From the cell containing the given text, extract its center point as [x, y] coordinate. 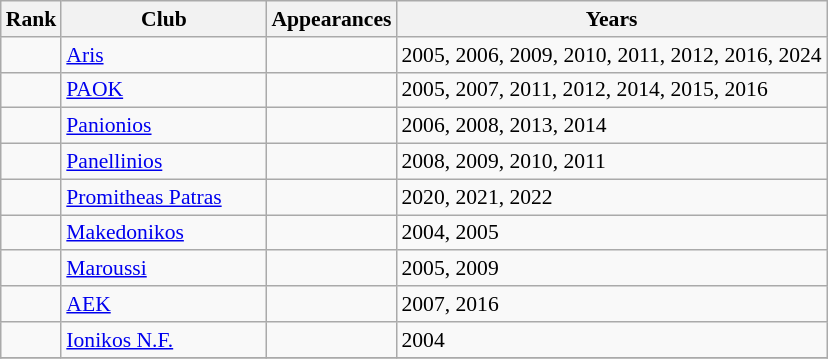
2020, 2021, 2022 [611, 197]
Panellinios [164, 162]
Makedonikos [164, 233]
Years [611, 19]
Rank [32, 19]
Aris [164, 55]
2004, 2005 [611, 233]
AEK [164, 304]
PAOK [164, 90]
2005, 2006, 2009, 2010, 2011, 2012, 2016, 2024 [611, 55]
2005, 2007, 2011, 2012, 2014, 2015, 2016 [611, 90]
2008, 2009, 2010, 2011 [611, 162]
2007, 2016 [611, 304]
Club [164, 19]
2006, 2008, 2013, 2014 [611, 126]
Promitheas Patras [164, 197]
Ionikos N.F. [164, 340]
2004 [611, 340]
Appearances [331, 19]
Panionios [164, 126]
2005, 2009 [611, 269]
Maroussi [164, 269]
